Return the [X, Y] coordinate for the center point of the cell that contains the specified text.  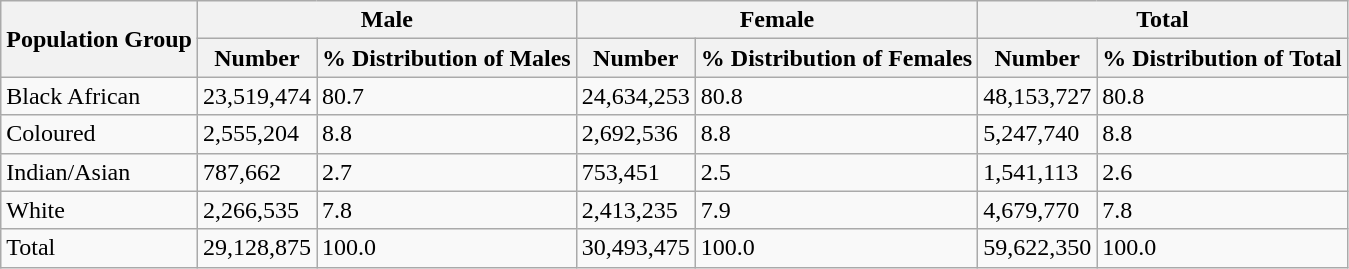
2.6 [1222, 172]
% Distribution of Males [446, 58]
59,622,350 [1038, 248]
787,662 [256, 172]
2.7 [446, 172]
753,451 [636, 172]
2.5 [836, 172]
Population Group [100, 39]
Female [776, 20]
80.7 [446, 96]
48,153,727 [1038, 96]
Indian/Asian [100, 172]
30,493,475 [636, 248]
23,519,474 [256, 96]
2,692,536 [636, 134]
2,266,535 [256, 210]
29,128,875 [256, 248]
% Distribution of Females [836, 58]
5,247,740 [1038, 134]
White [100, 210]
Black African [100, 96]
1,541,113 [1038, 172]
Male [386, 20]
2,555,204 [256, 134]
% Distribution of Total [1222, 58]
24,634,253 [636, 96]
Coloured [100, 134]
4,679,770 [1038, 210]
2,413,235 [636, 210]
7.9 [836, 210]
